Scan for the cell matching the given text and deliver its (X, Y) coordinate at center. 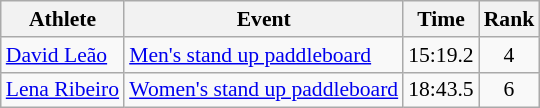
15:19.2 (440, 55)
Women's stand up paddleboard (264, 90)
Rank (510, 19)
Athlete (62, 19)
6 (510, 90)
David Leão (62, 55)
Lena Ribeiro (62, 90)
Event (264, 19)
4 (510, 55)
18:43.5 (440, 90)
Men's stand up paddleboard (264, 55)
Time (440, 19)
